Scan for the cell matching the given text and deliver its (X, Y) coordinate at center. 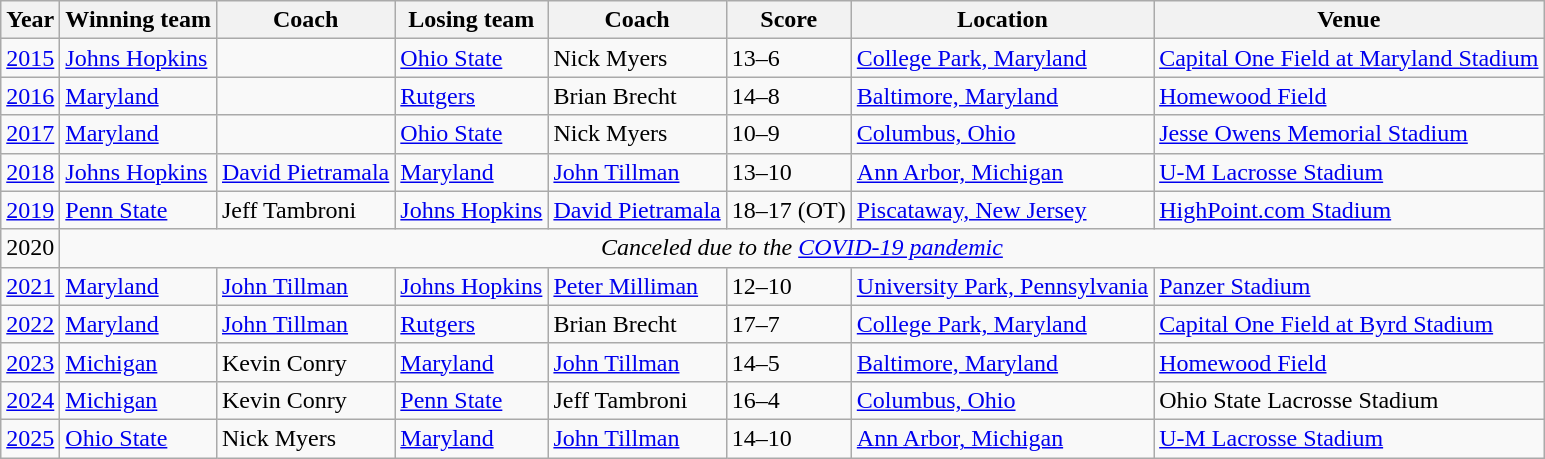
2021 (30, 286)
Winning team (138, 20)
2025 (30, 438)
Peter Milliman (637, 286)
14–5 (788, 362)
2019 (30, 210)
Location (1002, 20)
Panzer Stadium (1349, 286)
Ohio State Lacrosse Stadium (1349, 400)
13–6 (788, 58)
17–7 (788, 324)
10–9 (788, 134)
2024 (30, 400)
14–8 (788, 96)
12–10 (788, 286)
Losing team (472, 20)
Year (30, 20)
18–17 (OT) (788, 210)
Score (788, 20)
Piscataway, New Jersey (1002, 210)
Venue (1349, 20)
2017 (30, 134)
16–4 (788, 400)
Jesse Owens Memorial Stadium (1349, 134)
2015 (30, 58)
2023 (30, 362)
HighPoint.com Stadium (1349, 210)
2018 (30, 172)
University Park, Pennsylvania (1002, 286)
Canceled due to the COVID-19 pandemic (802, 248)
13–10 (788, 172)
Capital One Field at Byrd Stadium (1349, 324)
2022 (30, 324)
Capital One Field at Maryland Stadium (1349, 58)
14–10 (788, 438)
2020 (30, 248)
2016 (30, 96)
